Pinpoint the cell where the given text exists, returning its [x, y] midpoint coordinate. 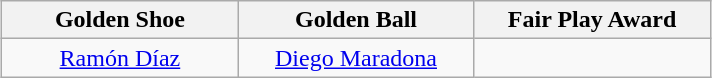
Ramón Díaz [120, 58]
Golden Shoe [120, 20]
Diego Maradona [356, 58]
Fair Play Award [592, 20]
Golden Ball [356, 20]
